From the cell containing the given text, extract its center point as (x, y) coordinate. 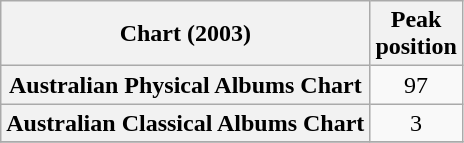
Peakposition (416, 34)
Australian Classical Albums Chart (186, 123)
Australian Physical Albums Chart (186, 85)
3 (416, 123)
Chart (2003) (186, 34)
97 (416, 85)
